Find where the given text appears and provide that cell's center as [x, y] coordinate. 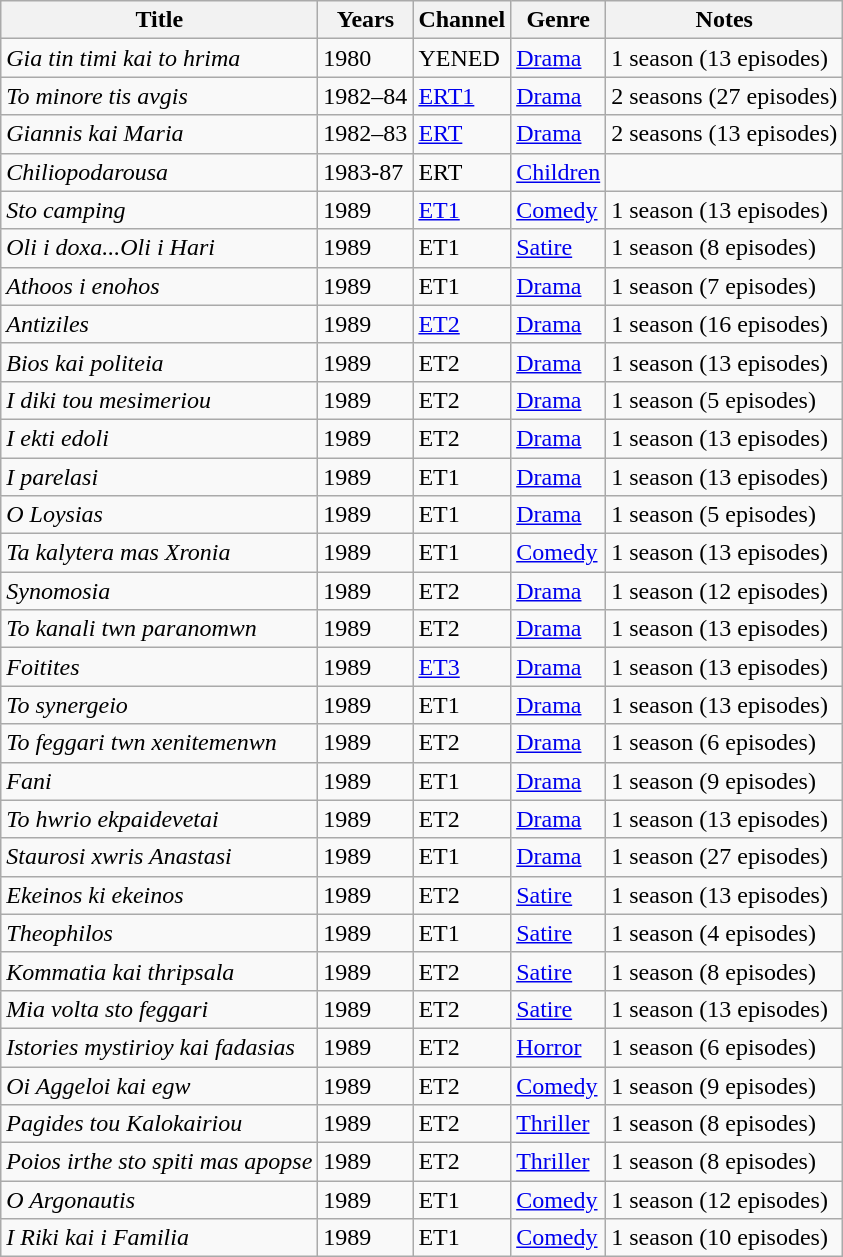
To synergeio [160, 705]
Giannis kai Maria [160, 134]
Athoos i enohos [160, 286]
Theophilos [160, 933]
1 season (7 episodes) [724, 286]
Oli i doxa...Oli i Hari [160, 248]
1 season (27 episodes) [724, 857]
Title [160, 20]
Pagides tou Kalokairiou [160, 1124]
Children [558, 172]
1 season (4 episodes) [724, 933]
2 seasons (13 episodes) [724, 134]
1 season (16 episodes) [724, 324]
ERT1 [462, 96]
Staurosi xwris Anastasi [160, 857]
I diki tou mesimeriou [160, 400]
Poios irthe sto spiti mas apopse [160, 1162]
Oi Aggeloi kai egw [160, 1085]
Genre [558, 20]
1980 [366, 58]
Ekeinos ki ekeinos [160, 895]
Synomosia [160, 591]
YENED [462, 58]
Foitites [160, 667]
1 season (10 episodes) [724, 1238]
To feggari twn xenitemenwn [160, 743]
1983-87 [366, 172]
Years [366, 20]
To kanali twn paranomwn [160, 629]
Ta kalytera mas Xronia [160, 553]
Gia tin timi kai to hrima [160, 58]
Notes [724, 20]
O Loysias [160, 515]
To hwrio ekpaidevetai [160, 819]
Mia volta sto feggari [160, 1009]
1982–84 [366, 96]
Sto camping [160, 210]
Antiziles [160, 324]
Chiliopodarousa [160, 172]
Horror [558, 1047]
Bios kai politeia [160, 362]
Kommatia kai thripsala [160, 971]
1982–83 [366, 134]
ET3 [462, 667]
I parelasi [160, 477]
I ekti edoli [160, 438]
I Riki kai i Familia [160, 1238]
Channel [462, 20]
O Argonautis [160, 1200]
2 seasons (27 episodes) [724, 96]
To minore tis avgis [160, 96]
Fani [160, 781]
Istories mystirioy kai fadasias [160, 1047]
